Scan for the cell matching the given text and deliver its [x, y] coordinate at center. 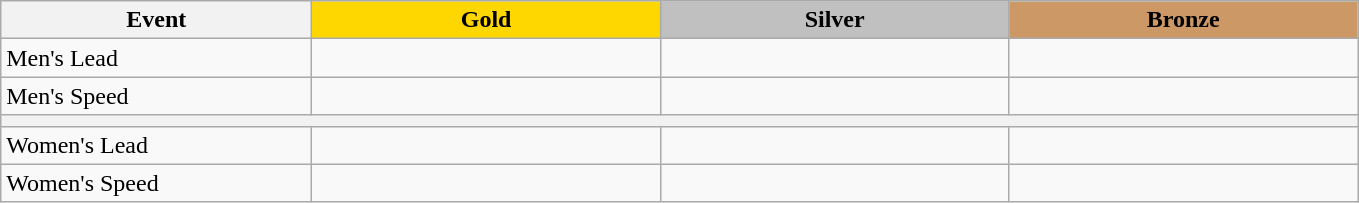
Men's Lead [156, 58]
Gold [486, 20]
Bronze [1184, 20]
Men's Speed [156, 96]
Women's Speed [156, 183]
Women's Lead [156, 145]
Event [156, 20]
Silver [834, 20]
